Locate the cell with the specified text and output its [x, y] center coordinate. 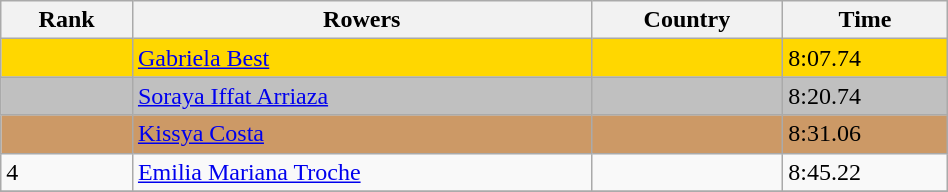
4 [67, 172]
Rank [67, 20]
8:31.06 [865, 134]
Gabriela Best [362, 58]
Rowers [362, 20]
Kissya Costa [362, 134]
Time [865, 20]
Country [687, 20]
Soraya Iffat Arriaza [362, 96]
8:20.74 [865, 96]
8:07.74 [865, 58]
Emilia Mariana Troche [362, 172]
8:45.22 [865, 172]
